Locate the cell with the specified text and output its (X, Y) center coordinate. 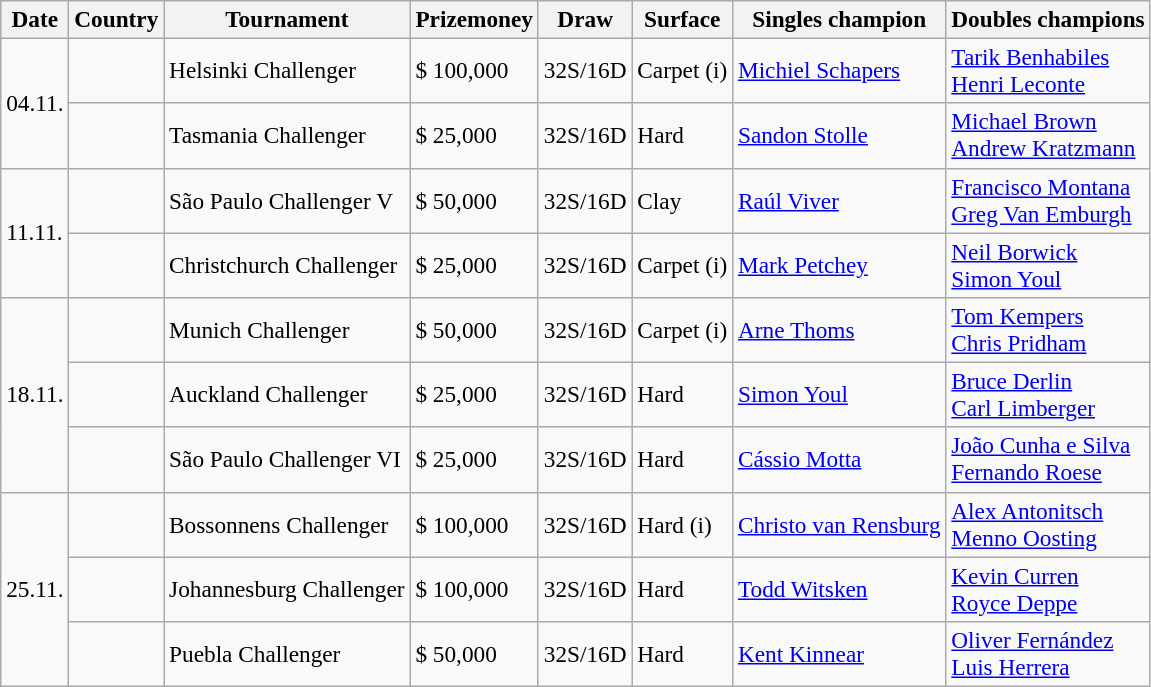
Surface (682, 19)
Mark Petchey (840, 264)
Cássio Motta (840, 460)
Tarik Benhabiles Henri Leconte (1048, 70)
Tasmania Challenger (287, 136)
Sandon Stolle (840, 136)
Country (116, 19)
Puebla Challenger (287, 654)
Raúl Viver (840, 200)
Munich Challenger (287, 330)
Michiel Schapers (840, 70)
Tournament (287, 19)
11.11. (35, 233)
Doubles champions (1048, 19)
Singles champion (840, 19)
Simon Youl (840, 394)
04.11. (35, 103)
Tom Kempers Chris Pridham (1048, 330)
Auckland Challenger (287, 394)
Christo van Rensburg (840, 524)
Christchurch Challenger (287, 264)
Bruce Derlin Carl Limberger (1048, 394)
18.11. (35, 394)
Michael Brown Andrew Kratzmann (1048, 136)
João Cunha e Silva Fernando Roese (1048, 460)
Oliver Fernández Luis Herrera (1048, 654)
Neil Borwick Simon Youl (1048, 264)
Johannesburg Challenger (287, 588)
Todd Witsken (840, 588)
Helsinki Challenger (287, 70)
Prizemoney (474, 19)
São Paulo Challenger V (287, 200)
Date (35, 19)
Alex Antonitsch Menno Oosting (1048, 524)
25.11. (35, 589)
Kent Kinnear (840, 654)
São Paulo Challenger VI (287, 460)
Hard (i) (682, 524)
Clay (682, 200)
Arne Thoms (840, 330)
Bossonnens Challenger (287, 524)
Draw (585, 19)
Francisco Montana Greg Van Emburgh (1048, 200)
Kevin Curren Royce Deppe (1048, 588)
